Return the [X, Y] coordinate for the center point of the cell that contains the specified text.  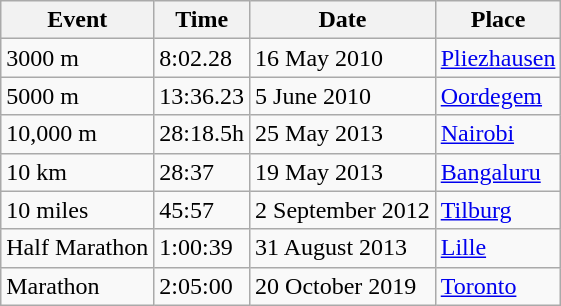
2:05:00 [202, 286]
25 May 2013 [343, 134]
Pliezhausen [498, 58]
5 June 2010 [343, 96]
20 October 2019 [343, 286]
10,000 m [78, 134]
45:57 [202, 210]
13:36.23 [202, 96]
Date [343, 20]
1:00:39 [202, 248]
19 May 2013 [343, 172]
28:18.5h [202, 134]
5000 m [78, 96]
Bangaluru [498, 172]
Oordegem [498, 96]
Event [78, 20]
8:02.28 [202, 58]
2 September 2012 [343, 210]
28:37 [202, 172]
Half Marathon [78, 248]
10 miles [78, 210]
Tilburg [498, 210]
Toronto [498, 286]
Time [202, 20]
10 km [78, 172]
Nairobi [498, 134]
3000 m [78, 58]
Lille [498, 248]
31 August 2013 [343, 248]
Marathon [78, 286]
Place [498, 20]
16 May 2010 [343, 58]
